Find where the given text appears and provide that cell's center as [x, y] coordinate. 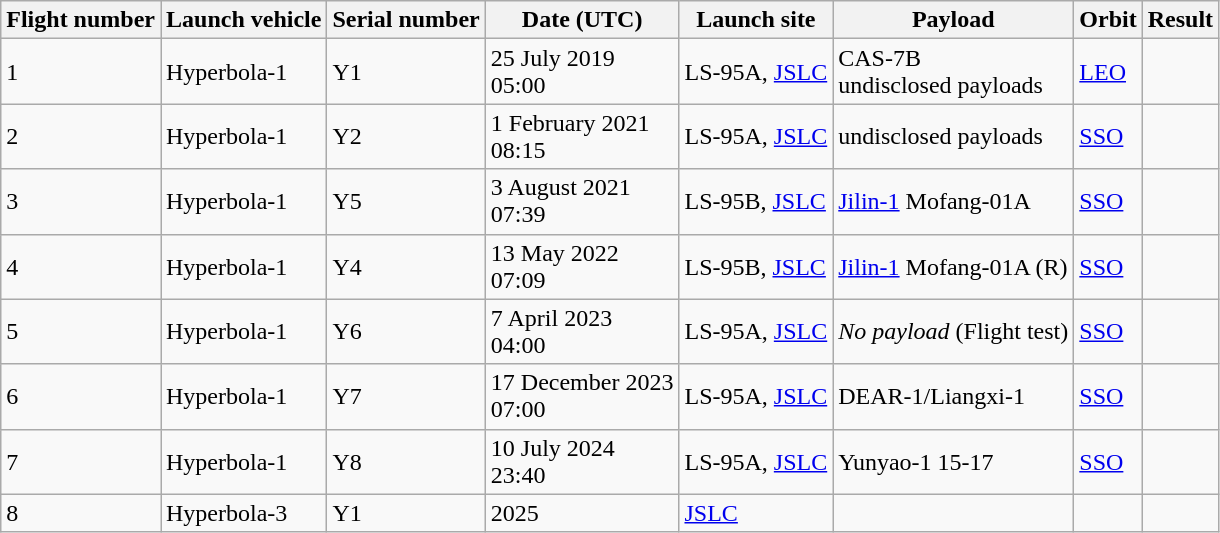
Y7 [406, 396]
Hyperbola-3 [243, 513]
Serial number [406, 20]
Orbit [1108, 20]
10 July 202423:40 [582, 462]
Jilin-1 Mofang-01A (R) [954, 266]
LEO [1108, 72]
Jilin-1 Mofang-01A [954, 202]
3 [81, 202]
Flight number [81, 20]
2 [81, 136]
Launch vehicle [243, 20]
13 May 202207:09 [582, 266]
1 February 202108:15 [582, 136]
8 [81, 513]
Result [1180, 20]
2025 [582, 513]
17 December 202307:00 [582, 396]
4 [81, 266]
3 August 202107:39 [582, 202]
Launch site [756, 20]
6 [81, 396]
JSLC [756, 513]
Y6 [406, 332]
undisclosed payloads [954, 136]
7 [81, 462]
Yunyao-1 15-17 [954, 462]
5 [81, 332]
1 [81, 72]
Y2 [406, 136]
Y5 [406, 202]
Y4 [406, 266]
CAS-7Bundisclosed payloads [954, 72]
Payload [954, 20]
7 April 202304:00 [582, 332]
Date (UTC) [582, 20]
No payload (Flight test) [954, 332]
Y8 [406, 462]
25 July 201905:00 [582, 72]
DEAR-1/Liangxi-1 [954, 396]
